Output the (X, Y) coordinate of the center of the cell containing the given text.  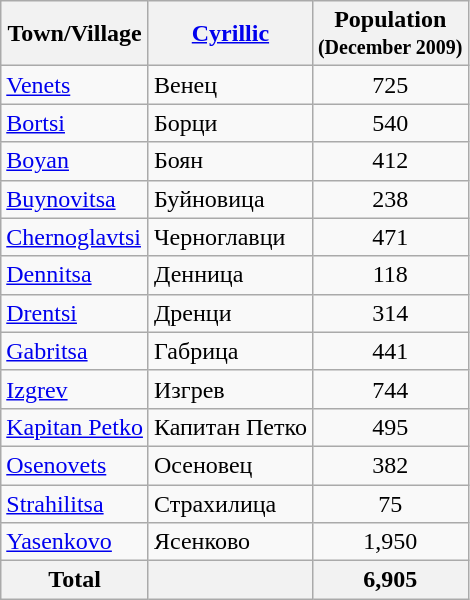
Cyrillic (230, 34)
Буйновица (230, 199)
Дренци (230, 313)
238 (390, 199)
Total (75, 580)
441 (390, 351)
Венец (230, 85)
Town/Village (75, 34)
Chernoglavtsi (75, 237)
Капитан Петко (230, 427)
Изгрев (230, 389)
412 (390, 161)
725 (390, 85)
471 (390, 237)
382 (390, 465)
Ясенково (230, 542)
Yasenkovo (75, 542)
Population(December 2009) (390, 34)
Боян (230, 161)
Osenovets (75, 465)
Страхилица (230, 503)
Drentsi (75, 313)
1,950 (390, 542)
Dennitsa (75, 275)
Buynovitsa (75, 199)
118 (390, 275)
540 (390, 123)
Борци (230, 123)
Izgrev (75, 389)
314 (390, 313)
744 (390, 389)
Boyan (75, 161)
495 (390, 427)
6,905 (390, 580)
Денница (230, 275)
Габрица (230, 351)
Осеновец (230, 465)
Bortsi (75, 123)
Strahilitsa (75, 503)
Kapitan Petko (75, 427)
75 (390, 503)
Venets (75, 85)
Gabritsa (75, 351)
Черноглавци (230, 237)
